From the cell containing the given text, extract its center point as [X, Y] coordinate. 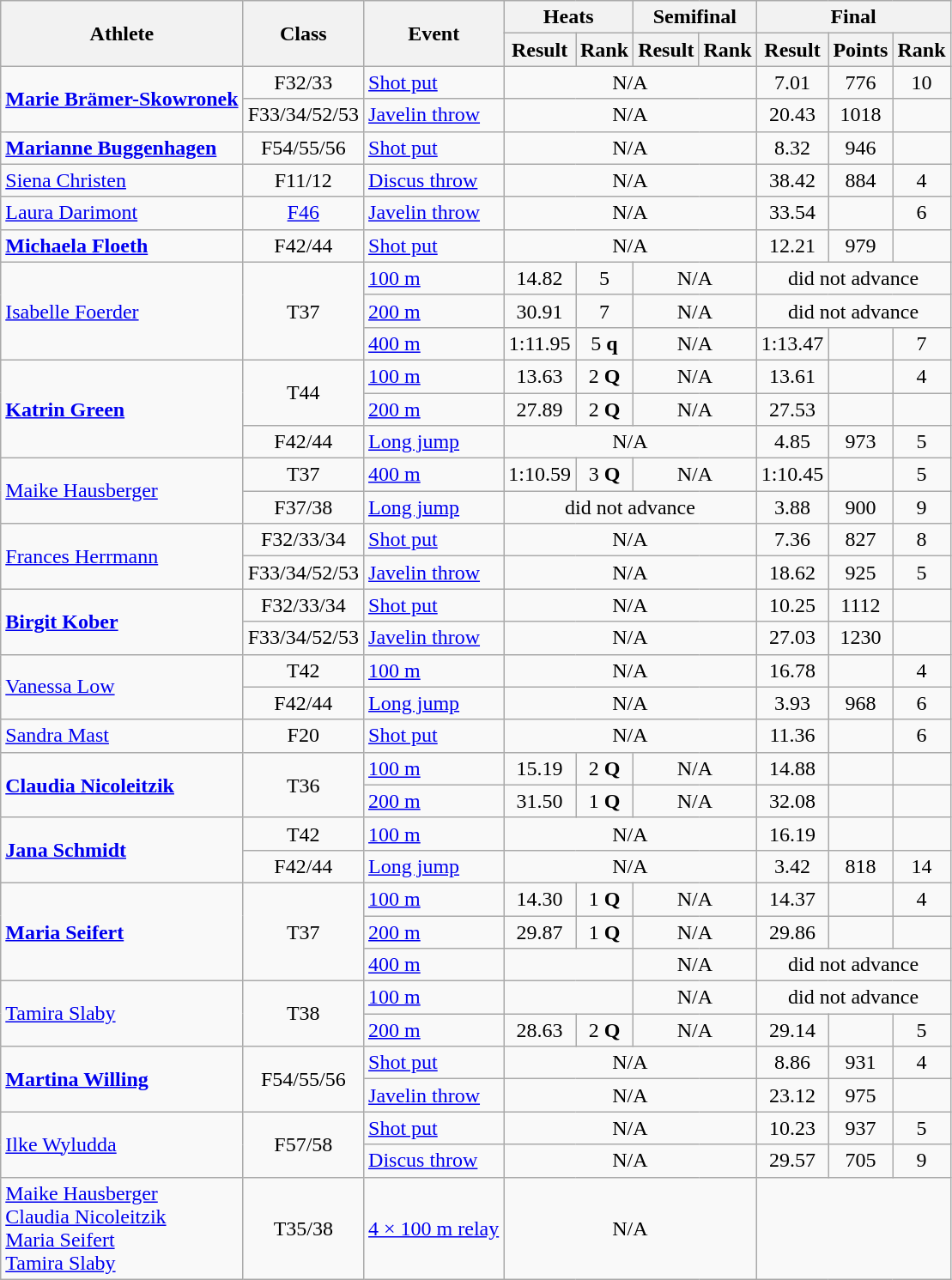
Claudia Nicoleitzik [122, 785]
968 [860, 703]
Sandra Mast [122, 736]
946 [860, 148]
1230 [860, 638]
Marie Brämer-Skowronek [122, 99]
Event [434, 33]
33.54 [792, 213]
3.93 [792, 703]
3.88 [792, 507]
23.12 [792, 1095]
28.63 [540, 1030]
10.25 [792, 605]
1:10.45 [792, 475]
27.03 [792, 638]
931 [860, 1063]
975 [860, 1095]
F57/58 [303, 1144]
16.19 [792, 834]
Martina Willing [122, 1079]
1:10.59 [540, 475]
31.50 [540, 801]
16.78 [792, 670]
29.57 [792, 1161]
T44 [303, 392]
Isabelle Foerder [122, 311]
Athlete [122, 33]
14.37 [792, 899]
Frances Herrmann [122, 556]
7.01 [792, 82]
3 Q [604, 475]
8.86 [792, 1063]
14.30 [540, 899]
32.08 [792, 801]
1018 [860, 115]
F46 [303, 213]
827 [860, 540]
705 [860, 1161]
1:11.95 [540, 343]
884 [860, 180]
27.89 [540, 409]
Maria Seifert [122, 931]
Katrin Green [122, 409]
14 [922, 866]
F37/38 [303, 507]
Maike Hausberger [122, 491]
1:13.47 [792, 343]
15.19 [540, 768]
3.42 [792, 866]
Marianne Buggenhagen [122, 148]
11.36 [792, 736]
F32/33 [303, 82]
900 [860, 507]
Vanessa Low [122, 687]
Birgit Kober [122, 622]
Final [853, 17]
Class [303, 33]
8 [922, 540]
Points [860, 50]
F11/12 [303, 180]
5 q [604, 343]
Semifinal [695, 17]
27.53 [792, 409]
Laura Darimont [122, 213]
T38 [303, 1014]
14.88 [792, 768]
4 × 100 m relay [434, 1228]
7.36 [792, 540]
Maike HausbergerClaudia NicoleitzikMaria SeifertTamira Slaby [122, 1228]
F20 [303, 736]
4.85 [792, 442]
8.32 [792, 148]
776 [860, 82]
T36 [303, 785]
13.63 [540, 376]
Heats [568, 17]
29.87 [540, 931]
10 [922, 82]
979 [860, 246]
Jana Schmidt [122, 850]
12.21 [792, 246]
18.62 [792, 573]
1112 [860, 605]
Ilke Wyludda [122, 1144]
Michaela Floeth [122, 246]
T35/38 [303, 1228]
14.82 [540, 278]
Tamira Slaby [122, 1014]
937 [860, 1128]
29.86 [792, 931]
13.61 [792, 376]
818 [860, 866]
973 [860, 442]
38.42 [792, 180]
Siena Christen [122, 180]
30.91 [540, 311]
20.43 [792, 115]
10.23 [792, 1128]
29.14 [792, 1030]
925 [860, 573]
